For the text-containing cell, return its midpoint in [X, Y] coordinate format. 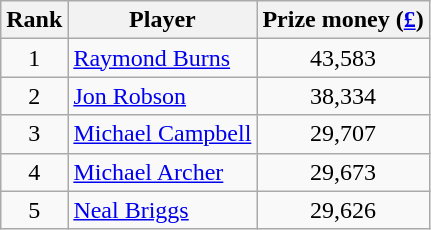
Rank [34, 20]
29,626 [343, 210]
Michael Archer [162, 172]
4 [34, 172]
43,583 [343, 58]
5 [34, 210]
Michael Campbell [162, 134]
29,673 [343, 172]
3 [34, 134]
Jon Robson [162, 96]
Raymond Burns [162, 58]
Neal Briggs [162, 210]
Prize money (£) [343, 20]
38,334 [343, 96]
29,707 [343, 134]
1 [34, 58]
Player [162, 20]
2 [34, 96]
